Capture the cell that displays the provided text and extract its (X, Y) central coordinate. 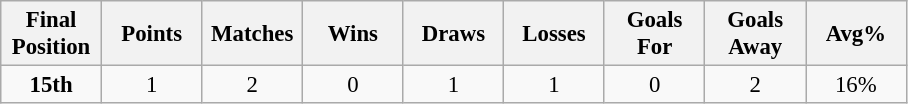
Avg% (856, 34)
15th (52, 85)
Losses (554, 34)
Wins (354, 34)
Points (152, 34)
Draws (454, 34)
Matches (252, 34)
Final Position (52, 34)
Goals Away (756, 34)
16% (856, 85)
Goals For (654, 34)
